For the text-containing cell, return its midpoint in [X, Y] coordinate format. 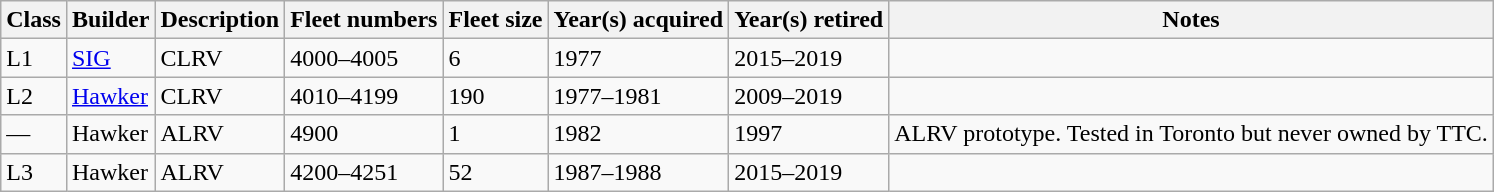
Year(s) acquired [638, 20]
— [34, 134]
190 [496, 96]
1987–1988 [638, 172]
Builder [110, 20]
Class [34, 20]
L3 [34, 172]
Year(s) retired [809, 20]
1 [496, 134]
1977–1981 [638, 96]
1977 [638, 58]
4010–4199 [364, 96]
1997 [809, 134]
4200–4251 [364, 172]
Fleet size [496, 20]
L2 [34, 96]
4900 [364, 134]
Notes [1192, 20]
L1 [34, 58]
ALRV prototype. Tested in Toronto but never owned by TTC. [1192, 134]
4000–4005 [364, 58]
2009–2019 [809, 96]
52 [496, 172]
6 [496, 58]
SIG [110, 58]
Fleet numbers [364, 20]
1982 [638, 134]
Description [220, 20]
